Find where the given text appears and provide that cell's center as [X, Y] coordinate. 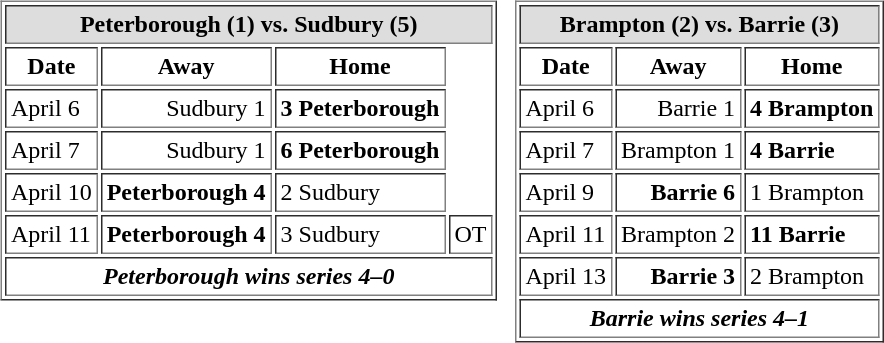
OT [470, 234]
Peterborough (1) vs. Sudbury (5) [248, 24]
Barrie 6 [678, 192]
April 9 [566, 192]
Barrie 3 [678, 276]
3 Peterborough [360, 108]
Barrie wins series 4–1 [699, 318]
6 Peterborough [360, 150]
April 13 [566, 276]
Brampton 1 [678, 150]
April 10 [52, 192]
4 Brampton [812, 108]
Peterborough wins series 4–0 [248, 276]
1 Brampton [812, 192]
2 Sudbury [360, 192]
Brampton 2 [678, 234]
4 Barrie [812, 150]
Barrie 1 [678, 108]
2 Brampton [812, 276]
11 Barrie [812, 234]
3 Sudbury [360, 234]
Brampton (2) vs. Barrie (3) [699, 24]
